Provide the [X, Y] coordinate of the cell's center where the given text is located.  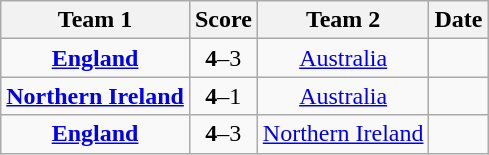
Team 2 [343, 20]
Score [223, 20]
4–1 [223, 96]
Date [458, 20]
Team 1 [96, 20]
